For the text-containing cell, return its midpoint in (x, y) coordinate format. 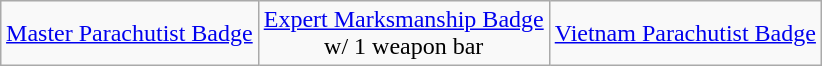
Master Parachutist Badge (130, 34)
Vietnam Parachutist Badge (685, 34)
Expert Marksmanship Badgew/ 1 weapon bar (404, 34)
